Capture the cell that displays the provided text and extract its [X, Y] central coordinate. 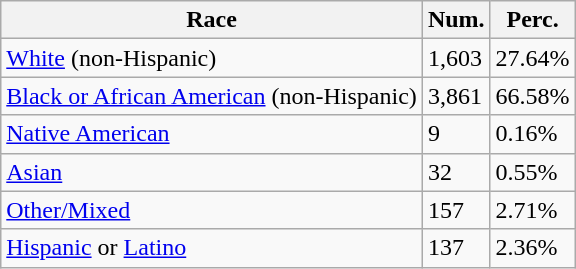
0.16% [532, 134]
White (non-Hispanic) [212, 58]
Native American [212, 134]
Perc. [532, 20]
66.58% [532, 96]
3,861 [456, 96]
9 [456, 134]
27.64% [532, 58]
32 [456, 172]
2.36% [532, 248]
Asian [212, 172]
Num. [456, 20]
1,603 [456, 58]
Hispanic or Latino [212, 248]
0.55% [532, 172]
Race [212, 20]
157 [456, 210]
Other/Mixed [212, 210]
Black or African American (non-Hispanic) [212, 96]
137 [456, 248]
2.71% [532, 210]
